Search for the cell housing the specified text and yield its [x, y] center coordinate. 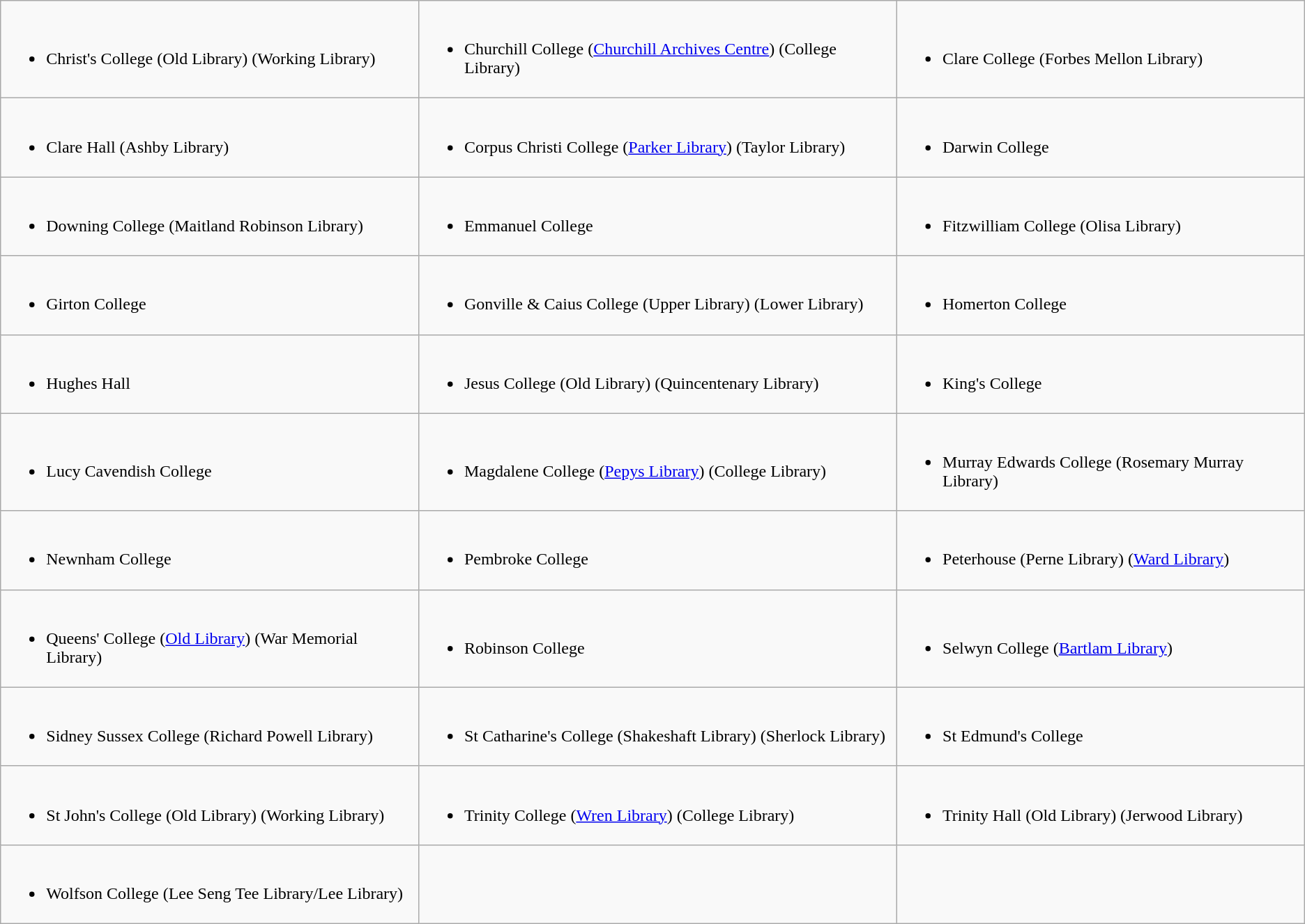
Magdalene College (Pepys Library) (College Library) [657, 462]
Homerton College [1101, 295]
Wolfson College (Lee Seng Tee Library/Lee Library) [210, 884]
Robinson College [657, 638]
Darwin College [1101, 138]
Trinity Hall (Old Library) (Jerwood Library) [1101, 806]
Queens' College (Old Library) (War Memorial Library) [210, 638]
Sidney Sussex College (Richard Powell Library) [210, 726]
Corpus Christi College (Parker Library) (Taylor Library) [657, 138]
Hughes Hall [210, 374]
Gonville & Caius College (Upper Library) (Lower Library) [657, 295]
Churchill College (Churchill Archives Centre) (College Library) [657, 49]
Peterhouse (Perne Library) (Ward Library) [1101, 550]
Emmanuel College [657, 216]
Selwyn College (Bartlam Library) [1101, 638]
Murray Edwards College (Rosemary Murray Library) [1101, 462]
St Catharine's College (Shakeshaft Library) (Sherlock Library) [657, 726]
Christ's College (Old Library) (Working Library) [210, 49]
Jesus College (Old Library) (Quincentenary Library) [657, 374]
Newnham College [210, 550]
Clare College (Forbes Mellon Library) [1101, 49]
Lucy Cavendish College [210, 462]
Pembroke College [657, 550]
Trinity College (Wren Library) (College Library) [657, 806]
Fitzwilliam College (Olisa Library) [1101, 216]
Downing College (Maitland Robinson Library) [210, 216]
St Edmund's College [1101, 726]
King's College [1101, 374]
Girton College [210, 295]
St John's College (Old Library) (Working Library) [210, 806]
Clare Hall (Ashby Library) [210, 138]
